Search for the cell housing the specified text and yield its [X, Y] center coordinate. 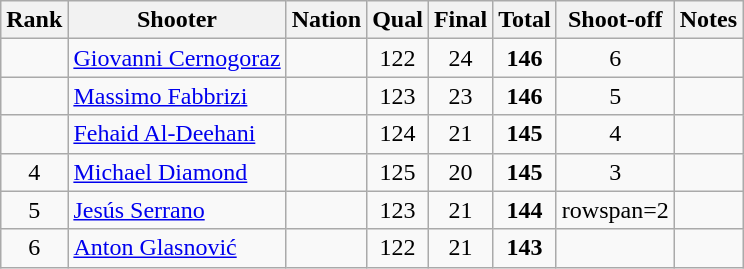
Michael Diamond [177, 172]
Jesús Serrano [177, 210]
Shooter [177, 20]
Giovanni Cernogoraz [177, 58]
143 [525, 248]
124 [398, 134]
Fehaid Al-Deehani [177, 134]
144 [525, 210]
Final [460, 20]
Anton Glasnović [177, 248]
Rank [34, 20]
Notes [708, 20]
24 [460, 58]
Shoot-off [615, 20]
23 [460, 96]
3 [615, 172]
Nation [326, 20]
Qual [398, 20]
125 [398, 172]
Massimo Fabbrizi [177, 96]
rowspan=2 [615, 210]
20 [460, 172]
Total [525, 20]
